Return [X, Y] of the center of cell containing provided text 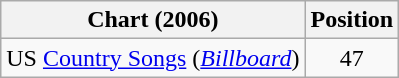
Position [352, 20]
US Country Songs (Billboard) [153, 58]
47 [352, 58]
Chart (2006) [153, 20]
